Scan for the cell matching the given text and deliver its [X, Y] coordinate at center. 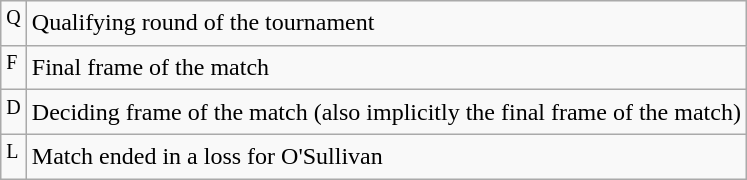
F [14, 68]
Match ended in a loss for O'Sullivan [386, 156]
L [14, 156]
Final frame of the match [386, 68]
Deciding frame of the match (also implicitly the final frame of the match) [386, 112]
D [14, 112]
Q [14, 24]
Qualifying round of the tournament [386, 24]
